Provide the (x, y) coordinate of the cell's center where the given text is located.  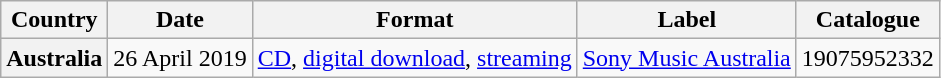
Catalogue (868, 20)
CD, digital download, streaming (414, 58)
Country (54, 20)
Format (414, 20)
Australia (54, 58)
Date (180, 20)
Sony Music Australia (686, 58)
Label (686, 20)
26 April 2019 (180, 58)
19075952332 (868, 58)
